Capture the cell that displays the provided text and extract its (X, Y) central coordinate. 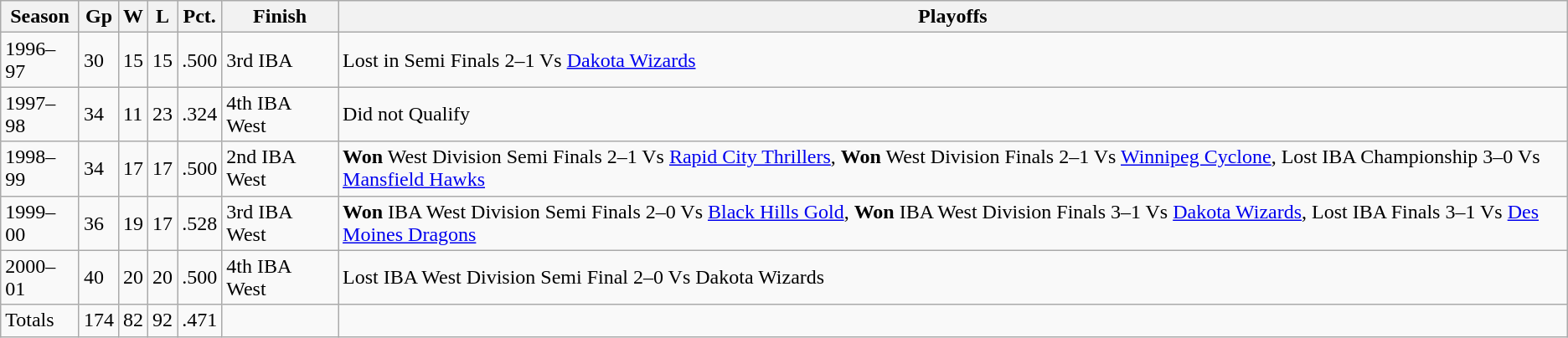
Totals (40, 320)
36 (99, 223)
.324 (199, 114)
82 (134, 320)
30 (99, 60)
11 (134, 114)
1997–98 (40, 114)
Playoffs (953, 17)
.471 (199, 320)
L (162, 17)
1999–00 (40, 223)
Lost IBA West Division Semi Final 2–0 Vs Dakota Wizards (953, 278)
Season (40, 17)
2nd IBA West (280, 169)
3rd IBA (280, 60)
W (134, 17)
Did not Qualify (953, 114)
Lost in Semi Finals 2–1 Vs Dakota Wizards (953, 60)
40 (99, 278)
2000–01 (40, 278)
92 (162, 320)
1998–99 (40, 169)
23 (162, 114)
Finish (280, 17)
174 (99, 320)
1996–97 (40, 60)
3rd IBA West (280, 223)
19 (134, 223)
.528 (199, 223)
Pct. (199, 17)
Gp (99, 17)
